Locate the cell with the specified text and output its [X, Y] center coordinate. 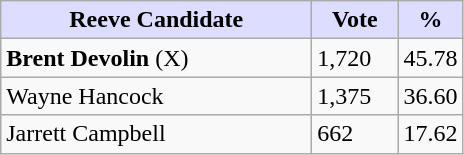
45.78 [430, 58]
Vote [355, 20]
Brent Devolin (X) [156, 58]
17.62 [430, 134]
Reeve Candidate [156, 20]
Jarrett Campbell [156, 134]
% [430, 20]
36.60 [430, 96]
1,375 [355, 96]
Wayne Hancock [156, 96]
1,720 [355, 58]
662 [355, 134]
